Identify which cell holds the provided text, then report its (x, y) central coordinate. 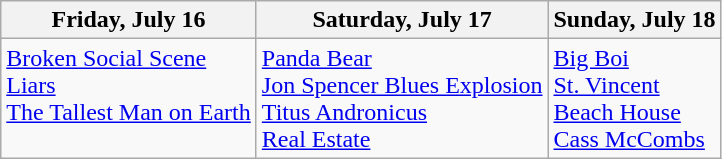
Broken Social SceneLiarsThe Tallest Man on Earth (129, 98)
Sunday, July 18 (634, 20)
Panda BearJon Spencer Blues ExplosionTitus AndronicusReal Estate (402, 98)
Big BoiSt. VincentBeach HouseCass McCombs (634, 98)
Saturday, July 17 (402, 20)
Friday, July 16 (129, 20)
